Output the (X, Y) coordinate of the center of the cell containing the given text.  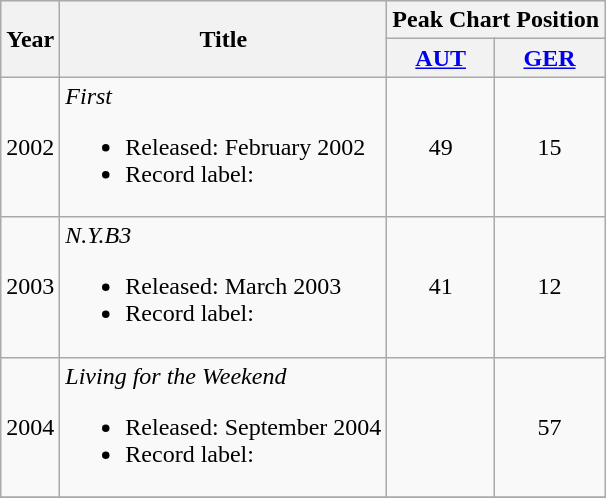
FirstReleased: February 2002Record label: (224, 147)
49 (441, 147)
41 (441, 287)
15 (550, 147)
Year (30, 39)
Peak Chart Position (496, 20)
2004 (30, 427)
2003 (30, 287)
2002 (30, 147)
Living for the WeekendReleased: September 2004Record label: (224, 427)
57 (550, 427)
GER (550, 58)
12 (550, 287)
Title (224, 39)
N.Y.B3Released: March 2003Record label: (224, 287)
AUT (441, 58)
